Output the (x, y) coordinate of the center of the cell containing the given text.  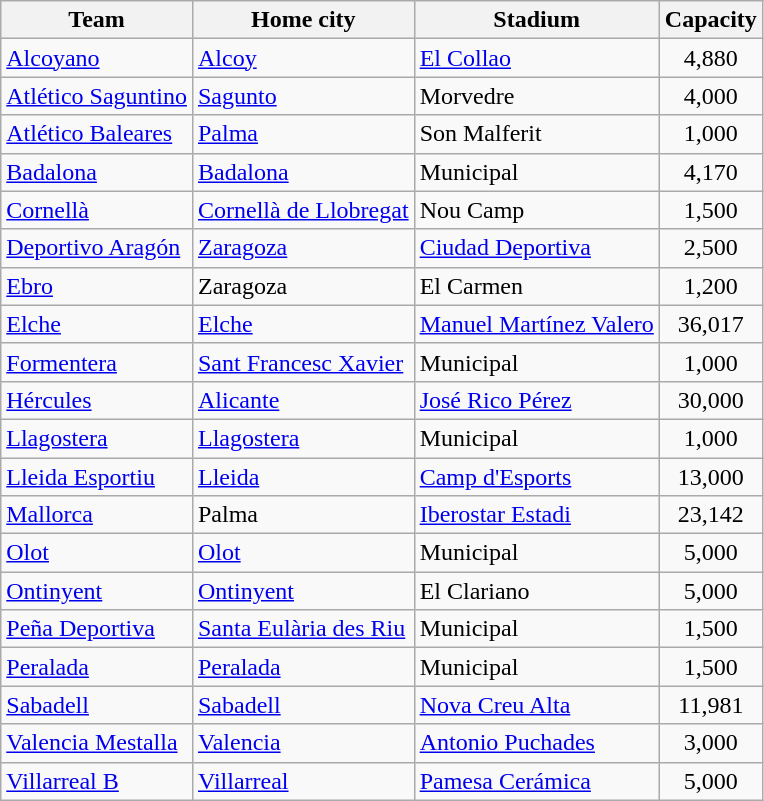
José Rico Pérez (536, 400)
Peña Deportiva (97, 629)
El Collao (536, 58)
36,017 (710, 324)
Ebro (97, 286)
Morvedre (536, 96)
Valencia (303, 743)
Manuel Martínez Valero (536, 324)
Stadium (536, 20)
Sant Francesc Xavier (303, 362)
1,200 (710, 286)
Son Malferit (536, 134)
Cornellà de Llobregat (303, 210)
23,142 (710, 515)
Lleida Esportiu (97, 477)
Valencia Mestalla (97, 743)
Mallorca (97, 515)
Nova Creu Alta (536, 705)
3,000 (710, 743)
Capacity (710, 20)
Alcoy (303, 58)
Home city (303, 20)
4,000 (710, 96)
Villarreal (303, 781)
El Carmen (536, 286)
4,170 (710, 172)
Sagunto (303, 96)
Alcoyano (97, 58)
Formentera (97, 362)
Villarreal B (97, 781)
13,000 (710, 477)
Atlético Saguntino (97, 96)
Lleida (303, 477)
Antonio Puchades (536, 743)
Iberostar Estadi (536, 515)
Alicante (303, 400)
Santa Eulària des Riu (303, 629)
Team (97, 20)
Cornellà (97, 210)
4,880 (710, 58)
Deportivo Aragón (97, 248)
2,500 (710, 248)
Atlético Baleares (97, 134)
El Clariano (536, 591)
30,000 (710, 400)
Camp d'Esports (536, 477)
11,981 (710, 705)
Nou Camp (536, 210)
Pamesa Cerámica (536, 781)
Hércules (97, 400)
Ciudad Deportiva (536, 248)
